Capture the cell that displays the provided text and extract its (X, Y) central coordinate. 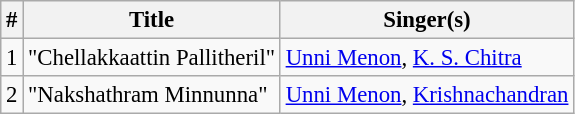
Title (152, 20)
# (12, 20)
"Nakshathram Minnunna" (152, 95)
2 (12, 95)
1 (12, 58)
"Chellakkaattin Pallitheril" (152, 58)
Unni Menon, Krishnachandran (426, 95)
Singer(s) (426, 20)
Unni Menon, K. S. Chitra (426, 58)
